Locate the cell with the specified text and output its [X, Y] center coordinate. 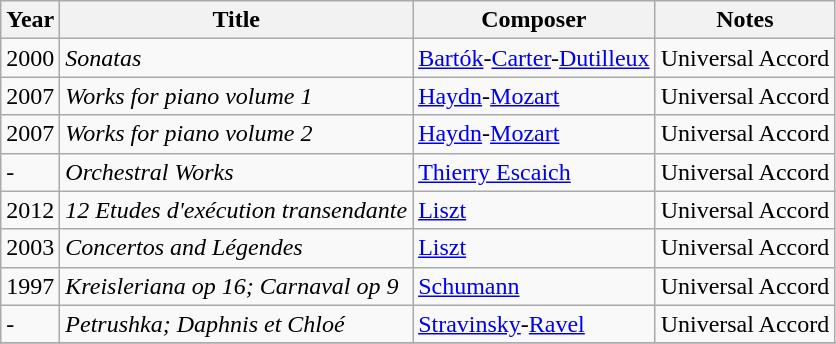
Works for piano volume 1 [236, 96]
Stravinsky-Ravel [534, 324]
Title [236, 20]
Works for piano volume 2 [236, 134]
Thierry Escaich [534, 172]
Notes [745, 20]
Year [30, 20]
Orchestral Works [236, 172]
2012 [30, 210]
2000 [30, 58]
12 Etudes d'exécution transendante [236, 210]
Composer [534, 20]
Schumann [534, 286]
Petrushka; Daphnis et Chloé [236, 324]
Sonatas [236, 58]
1997 [30, 286]
Concertos and Légendes [236, 248]
2003 [30, 248]
Kreisleriana op 16; Carnaval op 9 [236, 286]
Bartók-Carter-Dutilleux [534, 58]
